Find where the given text appears and provide that cell's center as (x, y) coordinate. 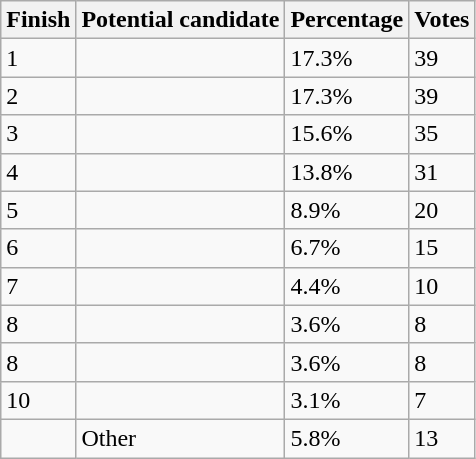
2 (38, 96)
35 (442, 134)
15.6% (347, 134)
13 (442, 438)
5.8% (347, 438)
Finish (38, 20)
6.7% (347, 248)
Potential candidate (180, 20)
5 (38, 210)
Other (180, 438)
15 (442, 248)
4.4% (347, 286)
8.9% (347, 210)
4 (38, 172)
31 (442, 172)
3.1% (347, 400)
Votes (442, 20)
3 (38, 134)
13.8% (347, 172)
Percentage (347, 20)
20 (442, 210)
1 (38, 58)
6 (38, 248)
